Scan for the cell matching the given text and deliver its [X, Y] coordinate at center. 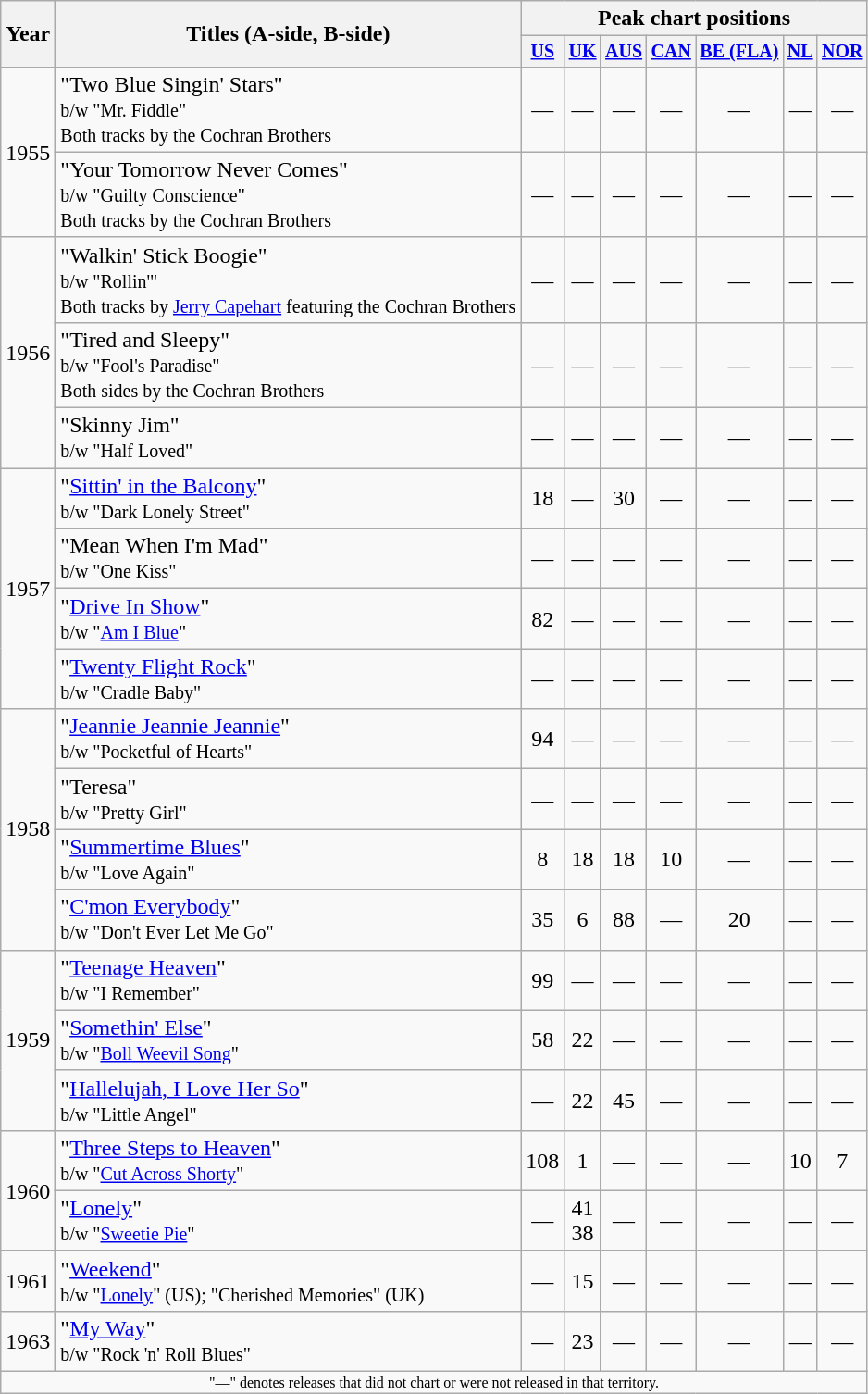
6 [583, 920]
1963 [28, 1340]
23 [583, 1340]
"Twenty Flight Rock"b/w "Cradle Baby" [289, 679]
8 [542, 859]
AUS [624, 52]
"Teresa"b/w "Pretty Girl" [289, 800]
1955 [28, 152]
"Two Blue Singin' Stars"b/w "Mr. Fiddle"Both tracks by the Cochran Brothers [289, 109]
"Drive In Show"b/w "Am I Blue" [289, 618]
"Lonely"b/w "Sweetie Pie" [289, 1220]
CAN [672, 52]
"Summertime Blues"b/w "Love Again" [289, 859]
"Sittin' in the Balcony"b/w "Dark Lonely Street" [289, 498]
"Three Steps to Heaven"b/w "Cut Across Shorty" [289, 1161]
82 [542, 618]
"Hallelujah, I Love Her So"b/w "Little Angel" [289, 1100]
30 [624, 498]
15 [583, 1281]
108 [542, 1161]
NOR [842, 52]
"Tired and Sleepy"b/w "Fool's Paradise"Both sides by the Cochran Brothers [289, 365]
"—" denotes releases that did not chart or were not released in that territory. [434, 1383]
1958 [28, 829]
1956 [28, 352]
1960 [28, 1190]
BE (FLA) [739, 52]
"Somethin' Else"b/w "Boll Weevil Song" [289, 1040]
US [542, 52]
45 [624, 1100]
"Your Tomorrow Never Comes"b/w "Guilty Conscience"Both tracks by the Cochran Brothers [289, 194]
88 [624, 920]
UK [583, 52]
NL [800, 52]
1961 [28, 1281]
Peak chart positions [694, 19]
35 [542, 920]
"Jeannie Jeannie Jeannie"b/w "Pocketful of Hearts" [289, 739]
"Teenage Heaven"b/w "I Remember" [289, 979]
Titles (A-side, B-side) [289, 34]
4138 [583, 1220]
20 [739, 920]
1957 [28, 589]
58 [542, 1040]
1 [583, 1161]
99 [542, 979]
94 [542, 739]
"Skinny Jim"b/w "Half Loved" [289, 439]
"Weekend"b/w "Lonely" (US); "Cherished Memories" (UK) [289, 1281]
"Walkin' Stick Boogie"b/w "Rollin'"Both tracks by Jerry Capehart featuring the Cochran Brothers [289, 280]
7 [842, 1161]
1959 [28, 1040]
"C'mon Everybody"b/w "Don't Ever Let Me Go" [289, 920]
Year [28, 34]
"My Way"b/w "Rock 'n' Roll Blues" [289, 1340]
"Mean When I'm Mad"b/w "One Kiss" [289, 559]
